Identify which cell holds the provided text, then report its (x, y) central coordinate. 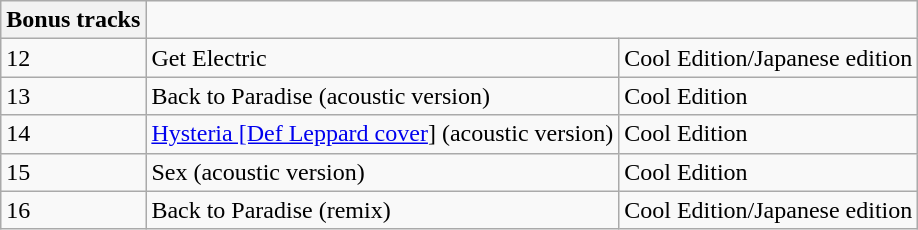
Hysteria [Def Leppard cover] (acoustic version) (382, 134)
13 (74, 96)
Back to Paradise (remix) (382, 210)
15 (74, 172)
Sex (acoustic version) (382, 172)
14 (74, 134)
12 (74, 58)
Get Electric (382, 58)
Back to Paradise (acoustic version) (382, 96)
Bonus tracks (74, 20)
16 (74, 210)
